From the cell containing the given text, extract its center point as (X, Y) coordinate. 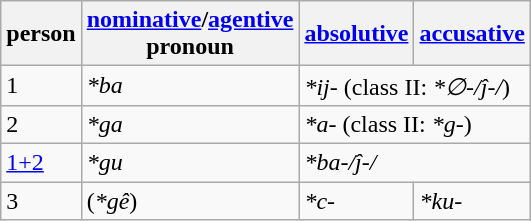
*ij- (class II: *∅-/ĵ-/) (414, 86)
*a- (class II: *g-) (414, 124)
*c- (356, 201)
*ga (190, 124)
absolutive (356, 34)
*ku- (472, 201)
*ba-/ĵ-/ (414, 162)
(*gê) (190, 201)
1+2 (41, 162)
3 (41, 201)
person (41, 34)
nominative/agentivepronoun (190, 34)
*ba (190, 86)
accusative (472, 34)
*gu (190, 162)
2 (41, 124)
1 (41, 86)
